Return the (X, Y) coordinate for the center point of the cell that contains the specified text.  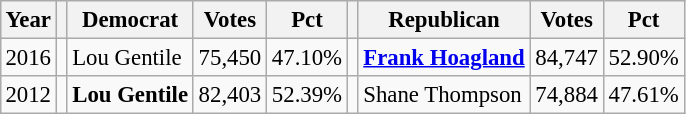
47.10% (308, 57)
47.61% (644, 95)
52.39% (308, 95)
52.90% (644, 57)
Republican (444, 20)
Democrat (130, 20)
75,450 (230, 57)
74,884 (566, 95)
Year (28, 20)
2012 (28, 95)
Frank Hoagland (444, 57)
82,403 (230, 95)
Shane Thompson (444, 95)
84,747 (566, 57)
2016 (28, 57)
